Pinpoint the cell where the given text exists, returning its [X, Y] midpoint coordinate. 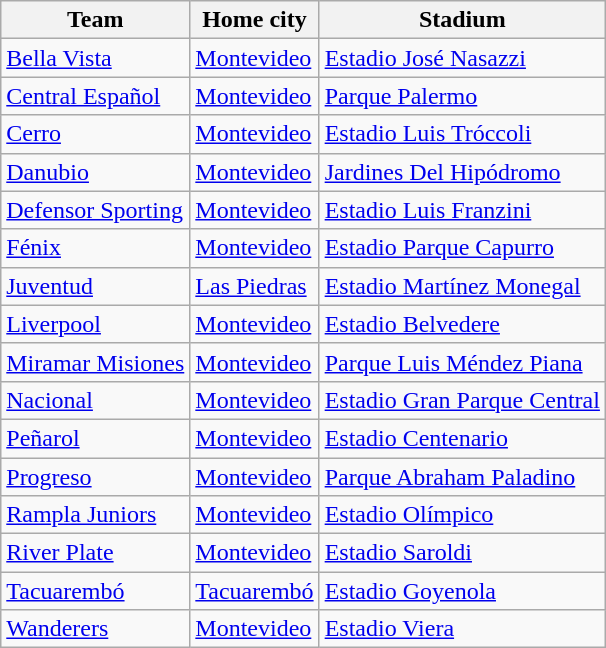
Defensor Sporting [96, 210]
Estadio Goyenola [462, 591]
Estadio Olímpico [462, 515]
Estadio Centenario [462, 438]
Las Piedras [254, 286]
Parque Abraham Paladino [462, 477]
Miramar Misiones [96, 362]
Fénix [96, 248]
Rampla Juniors [96, 515]
Peñarol [96, 438]
Danubio [96, 172]
Parque Palermo [462, 96]
Estadio Martínez Monegal [462, 286]
Juventud [96, 286]
Estadio Gran Parque Central [462, 400]
Jardines Del Hipódromo [462, 172]
Liverpool [96, 324]
Team [96, 20]
Home city [254, 20]
Wanderers [96, 629]
Estadio José Nasazzi [462, 58]
Stadium [462, 20]
Bella Vista [96, 58]
Estadio Saroldi [462, 553]
Progreso [96, 477]
Estadio Viera [462, 629]
Estadio Belvedere [462, 324]
Cerro [96, 134]
Estadio Luis Tróccoli [462, 134]
Nacional [96, 400]
Central Español [96, 96]
Estadio Luis Franzini [462, 210]
Estadio Parque Capurro [462, 248]
Parque Luis Méndez Piana [462, 362]
River Plate [96, 553]
